Output the [x, y] coordinate of the center of the cell containing the given text.  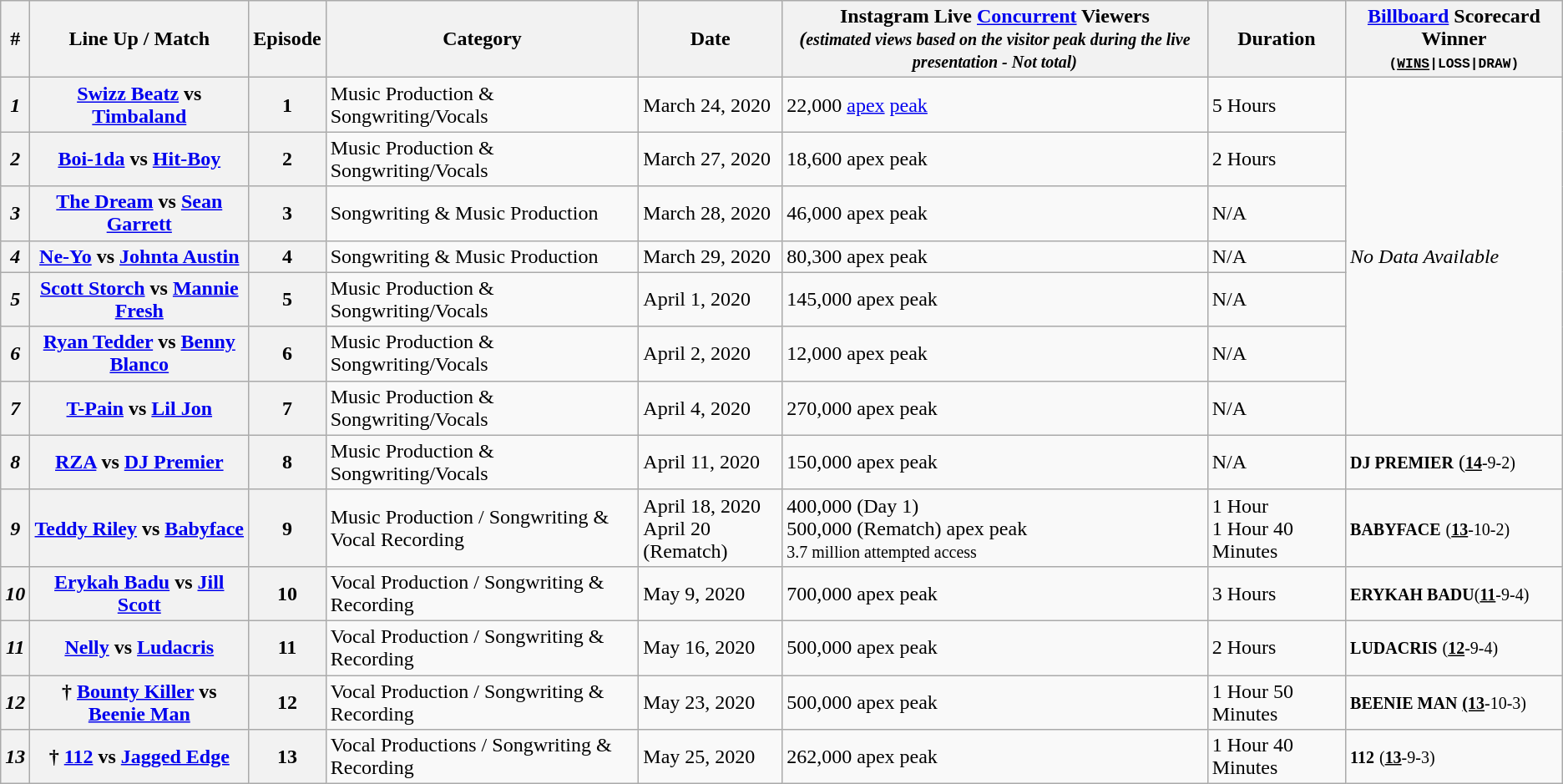
Scott Storch vs Mannie Fresh [139, 299]
March 29, 2020 [711, 256]
Instagram Live Concurrent Viewers(estimated views based on the visitor peak during the live presentation - Not total) [995, 39]
1 Hour1 Hour 40 Minutes [1276, 528]
Nelly vs Ludacris [139, 648]
Music Production / Songwriting &Vocal Recording [483, 528]
RZA vs DJ Premier [139, 463]
12,000 apex peak [995, 354]
April 4, 2020 [711, 407]
1 Hour 50 Minutes [1276, 701]
18,600 apex peak [995, 159]
22,000 apex peak [995, 105]
400,000 (Day 1)500,000 (Rematch) apex peak3.7 million attempted access [995, 528]
May 25, 2020 [711, 756]
BEENIE MAN (13-10-3) [1454, 701]
46,000 apex peak [995, 214]
Category [483, 39]
Episode [287, 39]
ERYKAH BADU(11-9-4) [1454, 593]
Date [711, 39]
March 28, 2020 [711, 214]
Duration [1276, 39]
Teddy Riley vs Babyface [139, 528]
April 2, 2020 [711, 354]
5 Hours [1276, 105]
BABYFACE (13-10-2) [1454, 528]
May 16, 2020 [711, 648]
145,000 apex peak [995, 299]
Swizz Beatz vs Timbaland [139, 105]
DJ PREMIER (14-9-2) [1454, 463]
Vocal Productions / Songwriting & Recording [483, 756]
April 18, 2020April 20 (Rematch) [711, 528]
No Data Available [1454, 256]
150,000 apex peak [995, 463]
1 Hour 40 Minutes [1276, 756]
Ryan Tedder vs Benny Blanco [139, 354]
Line Up / Match [139, 39]
Billboard Scorecard Winner(WINS|LOSS|DRAW) [1454, 39]
112 (13-9-3) [1454, 756]
Erykah Badu vs Jill Scott [139, 593]
LUDACRIS (12-9-4) [1454, 648]
† 112 vs Jagged Edge [139, 756]
† Bounty Killer vs Beenie Man [139, 701]
700,000 apex peak [995, 593]
March 27, 2020 [711, 159]
270,000 apex peak [995, 407]
262,000 apex peak [995, 756]
# [15, 39]
The Dream vs Sean Garrett [139, 214]
April 11, 2020 [711, 463]
Ne-Yo vs Johnta Austin [139, 256]
March 24, 2020 [711, 105]
3 Hours [1276, 593]
April 1, 2020 [711, 299]
80,300 apex peak [995, 256]
May 23, 2020 [711, 701]
Boi-1da vs Hit-Boy [139, 159]
T-Pain vs Lil Jon [139, 407]
May 9, 2020 [711, 593]
